Search for the cell housing the specified text and yield its (X, Y) center coordinate. 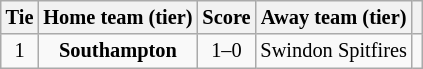
Score (226, 17)
1–0 (226, 51)
1 (20, 51)
Home team (tier) (118, 17)
Tie (20, 17)
Away team (tier) (333, 17)
Swindon Spitfires (333, 51)
Southampton (118, 51)
